Determine the (X, Y) coordinate at the center of the cell enclosing the given text.  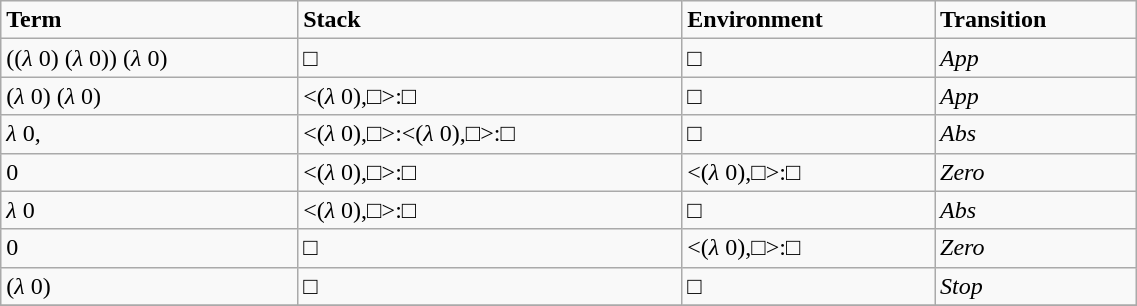
Term (150, 20)
λ 0, (150, 134)
Transition (1036, 20)
Stop (1036, 286)
<(λ 0),□>:<(λ 0),□>:□ (490, 134)
λ 0 (150, 210)
Stack (490, 20)
Environment (808, 20)
(λ 0) (150, 286)
((λ 0) (λ 0)) (λ 0) (150, 58)
(λ 0) (λ 0) (150, 96)
